Detect which cell encompasses the target text, then output its [x, y] center coordinate. 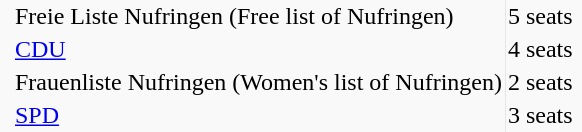
SPD [258, 116]
Frauenliste Nufringen (Women's list of Nufringen) [258, 82]
CDU [258, 50]
3 seats [540, 116]
Freie Liste Nufringen (Free list of Nufringen) [258, 16]
5 seats [540, 16]
2 seats [540, 82]
4 seats [540, 50]
